Return [x, y] of the center of cell containing provided text 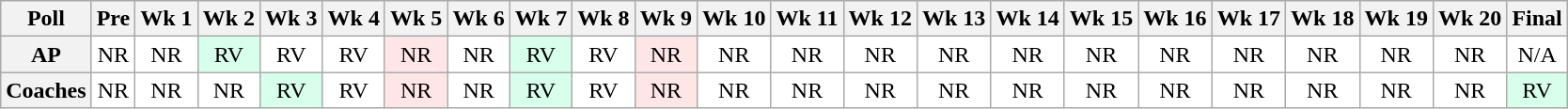
Wk 8 [604, 19]
Final [1537, 19]
Wk 16 [1175, 19]
AP [46, 54]
Wk 17 [1248, 19]
Wk 2 [228, 19]
Wk 19 [1396, 19]
Wk 11 [807, 19]
N/A [1537, 54]
Wk 7 [541, 19]
Wk 15 [1101, 19]
Wk 9 [666, 19]
Wk 3 [291, 19]
Wk 12 [880, 19]
Pre [113, 19]
Wk 1 [166, 19]
Wk 20 [1469, 19]
Wk 13 [953, 19]
Wk 10 [734, 19]
Wk 4 [353, 19]
Coaches [46, 90]
Wk 5 [416, 19]
Wk 6 [478, 19]
Wk 14 [1027, 19]
Poll [46, 19]
Wk 18 [1323, 19]
